Scan for the cell matching the given text and deliver its [x, y] coordinate at center. 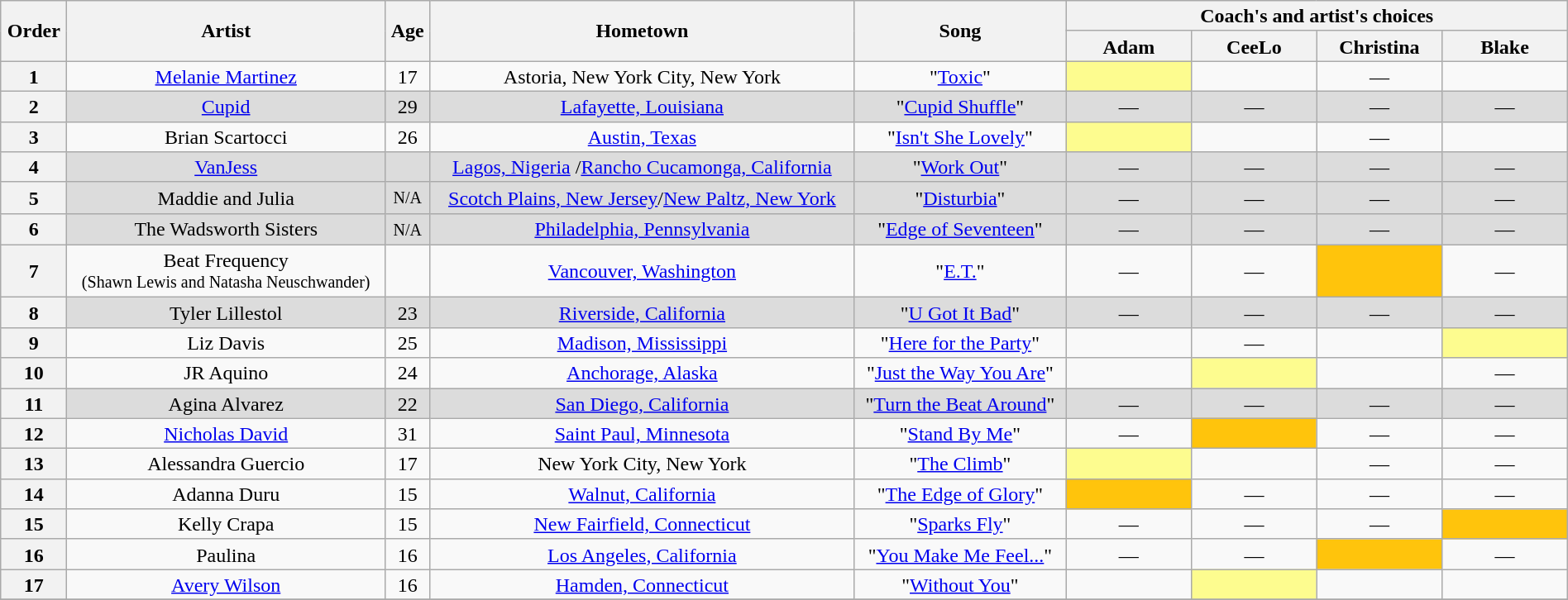
"Here for the Party" [960, 342]
"The Climb" [960, 464]
Order [34, 31]
22 [407, 403]
Walnut, California [642, 494]
26 [407, 137]
Adanna Duru [226, 494]
Alessandra Guercio [226, 464]
"Sparks Fly" [960, 524]
Vancouver, Washington [642, 271]
"The Edge of Glory" [960, 494]
25 [407, 342]
"U Got It Bad" [960, 312]
Song [960, 31]
Melanie Martinez [226, 76]
The Wadsworth Sisters [226, 229]
Saint Paul, Minnesota [642, 433]
"Just the Way You Are" [960, 374]
4 [34, 167]
14 [34, 494]
7 [34, 271]
"Stand By Me" [960, 433]
11 [34, 403]
13 [34, 464]
Scotch Plains, New Jersey/New Paltz, New York [642, 198]
Christina [1379, 46]
Blake [1505, 46]
San Diego, California [642, 403]
2 [34, 106]
"You Make Me Feel..." [960, 554]
Philadelphia, Pennsylvania [642, 229]
"Without You" [960, 585]
31 [407, 433]
"Work Out" [960, 167]
Lafayette, Louisiana [642, 106]
Agina Alvarez [226, 403]
10 [34, 374]
8 [34, 312]
Age [407, 31]
1 [34, 76]
"E.T." [960, 271]
Beat Frequency (Shawn Lewis and Natasha Neuschwander) [226, 271]
Maddie and Julia [226, 198]
Madison, Mississippi [642, 342]
"Edge of Seventeen" [960, 229]
Artist [226, 31]
"Toxic" [960, 76]
Lagos, Nigeria /Rancho Cucamonga, California [642, 167]
Astoria, New York City, New York [642, 76]
Riverside, California [642, 312]
Brian Scartocci [226, 137]
5 [34, 198]
6 [34, 229]
Cupid [226, 106]
Avery Wilson [226, 585]
Adam [1129, 46]
Kelly Crapa [226, 524]
Anchorage, Alaska [642, 374]
CeeLo [1255, 46]
23 [407, 312]
JR Aquino [226, 374]
"Isn't She Lovely" [960, 137]
"Disturbia" [960, 198]
Nicholas David [226, 433]
Paulina [226, 554]
29 [407, 106]
12 [34, 433]
Austin, Texas [642, 137]
New Fairfield, Connecticut [642, 524]
Liz Davis [226, 342]
24 [407, 374]
Hometown [642, 31]
"Turn the Beat Around" [960, 403]
Hamden, Connecticut [642, 585]
9 [34, 342]
New York City, New York [642, 464]
VanJess [226, 167]
Los Angeles, California [642, 554]
3 [34, 137]
"Cupid Shuffle" [960, 106]
Coach's and artist's choices [1317, 17]
Tyler Lillestol [226, 312]
